Output the (x, y) coordinate of the center of the cell containing the given text.  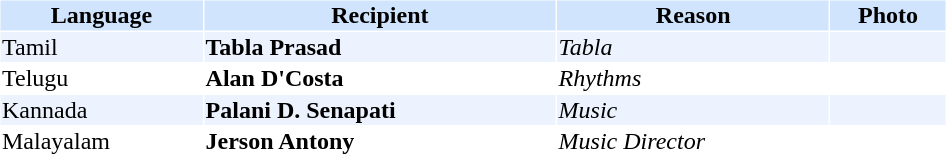
Rhythms (693, 79)
Tabla (693, 47)
Palani D. Senapati (380, 110)
Tamil (101, 47)
Tabla Prasad (380, 47)
Reason (693, 15)
Recipient (380, 15)
Music (693, 110)
Kannada (101, 110)
Photo (888, 15)
Language (101, 15)
Telugu (101, 79)
Alan D'Costa (380, 79)
